Extract the [X, Y] coordinate from the center of the cell holding the provided text.  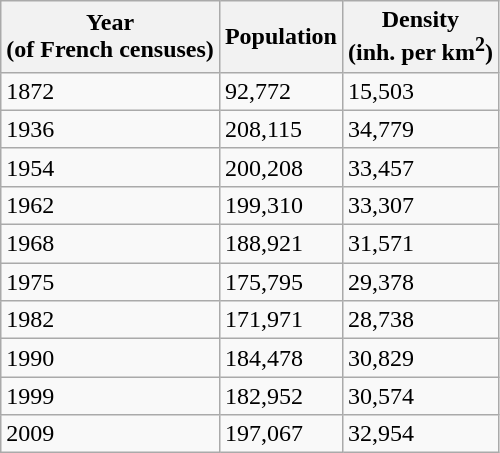
1975 [110, 282]
28,738 [420, 320]
1968 [110, 244]
188,921 [280, 244]
32,954 [420, 434]
1990 [110, 358]
1982 [110, 320]
182,952 [280, 396]
1999 [110, 396]
34,779 [420, 129]
Density(inh. per km2) [420, 37]
30,574 [420, 396]
184,478 [280, 358]
33,457 [420, 167]
1954 [110, 167]
1962 [110, 205]
175,795 [280, 282]
1936 [110, 129]
31,571 [420, 244]
199,310 [280, 205]
15,503 [420, 91]
30,829 [420, 358]
2009 [110, 434]
Population [280, 37]
200,208 [280, 167]
1872 [110, 91]
Year(of French censuses) [110, 37]
33,307 [420, 205]
197,067 [280, 434]
29,378 [420, 282]
92,772 [280, 91]
171,971 [280, 320]
208,115 [280, 129]
